Locate the cell with the specified text and output its (X, Y) center coordinate. 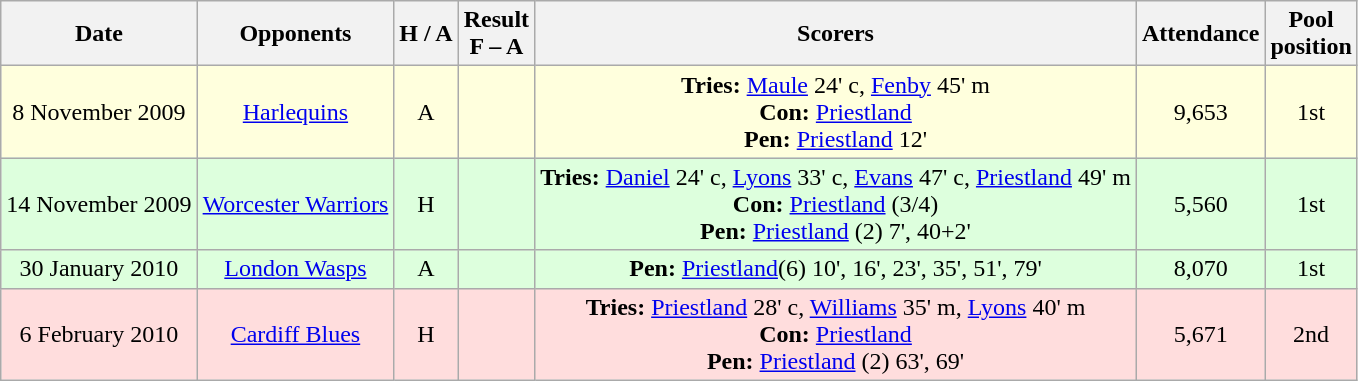
9,653 (1200, 112)
2nd (1311, 334)
Tries: Daniel 24' c, Lyons 33' c, Evans 47' c, Priestland 49' mCon: Priestland (3/4)Pen: Priestland (2) 7', 40+2' (836, 204)
5,671 (1200, 334)
6 February 2010 (99, 334)
30 January 2010 (99, 269)
5,560 (1200, 204)
Pen: Priestland(6) 10', 16', 23', 35', 51', 79' (836, 269)
Cardiff Blues (296, 334)
8 November 2009 (99, 112)
London Wasps (296, 269)
Date (99, 34)
Tries: Maule 24' c, Fenby 45' mCon: PriestlandPen: Priestland 12' (836, 112)
H / A (426, 34)
Scorers (836, 34)
Harlequins (296, 112)
Worcester Warriors (296, 204)
Poolposition (1311, 34)
Opponents (296, 34)
14 November 2009 (99, 204)
Attendance (1200, 34)
ResultF – A (496, 34)
8,070 (1200, 269)
Tries: Priestland 28' c, Williams 35' m, Lyons 40' mCon: PriestlandPen: Priestland (2) 63', 69' (836, 334)
